Determine the (X, Y) coordinate at the center of the cell enclosing the given text.  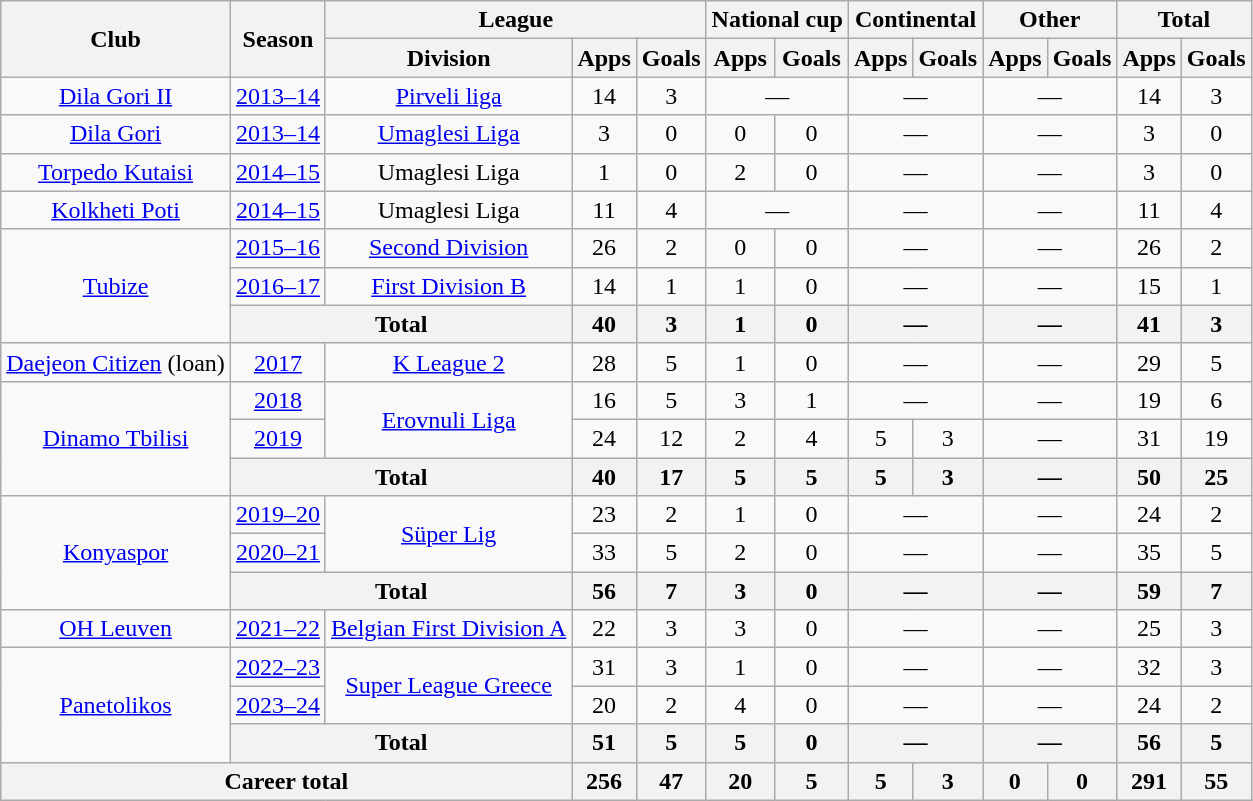
291 (1149, 781)
28 (604, 362)
Erovnuli Liga (448, 419)
12 (671, 438)
Torpedo Kutaisi (116, 172)
Division (448, 58)
Dila Gori II (116, 96)
League (516, 20)
2015–16 (278, 248)
2023–24 (278, 705)
2017 (278, 362)
2016–17 (278, 286)
First Division B (448, 286)
2019–20 (278, 515)
23 (604, 515)
Second Division (448, 248)
22 (604, 629)
Daejeon Citizen (loan) (116, 362)
51 (604, 743)
K League 2 (448, 362)
16 (604, 400)
2020–21 (278, 553)
National cup (777, 20)
29 (1149, 362)
Club (116, 39)
2021–22 (278, 629)
59 (1149, 591)
Continental (915, 20)
OH Leuven (116, 629)
Super League Greece (448, 686)
Panetolikos (116, 705)
256 (604, 781)
35 (1149, 553)
50 (1149, 477)
17 (671, 477)
Kolkheti Poti (116, 210)
55 (1216, 781)
Dinamo Tbilisi (116, 438)
2018 (278, 400)
6 (1216, 400)
33 (604, 553)
41 (1149, 324)
Süper Lig (448, 534)
32 (1149, 667)
Other (1050, 20)
Career total (286, 781)
Dila Gori (116, 134)
Pirveli liga (448, 96)
47 (671, 781)
15 (1149, 286)
2022–23 (278, 667)
Konyaspor (116, 553)
Season (278, 39)
Tubize (116, 286)
Belgian First Division A (448, 629)
2019 (278, 438)
